From the cell containing the given text, extract its center point as [x, y] coordinate. 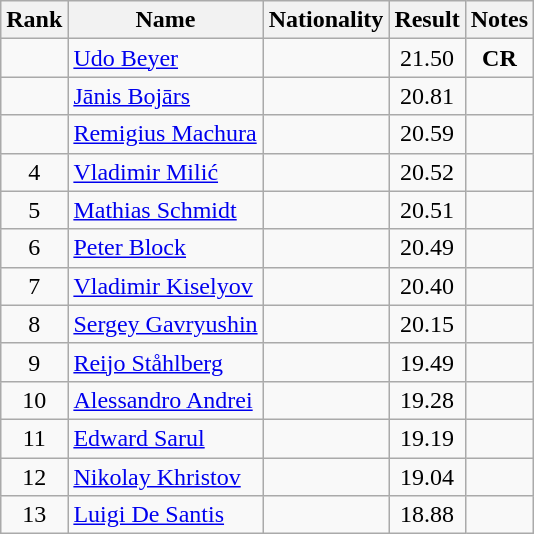
Rank [34, 20]
18.88 [427, 515]
11 [34, 438]
19.28 [427, 400]
Nikolay Khristov [166, 477]
6 [34, 248]
Notes [499, 20]
19.04 [427, 477]
20.59 [427, 134]
Remigius Machura [166, 134]
19.19 [427, 438]
Sergey Gavryushin [166, 324]
10 [34, 400]
20.40 [427, 286]
Alessandro Andrei [166, 400]
21.50 [427, 58]
CR [499, 58]
Nationality [326, 20]
20.81 [427, 96]
4 [34, 172]
8 [34, 324]
20.15 [427, 324]
Result [427, 20]
19.49 [427, 362]
Vladimir Milić [166, 172]
Vladimir Kiselyov [166, 286]
9 [34, 362]
7 [34, 286]
Luigi De Santis [166, 515]
20.52 [427, 172]
5 [34, 210]
20.51 [427, 210]
Udo Beyer [166, 58]
Reijo Ståhlberg [166, 362]
20.49 [427, 248]
12 [34, 477]
Mathias Schmidt [166, 210]
Edward Sarul [166, 438]
Jānis Bojārs [166, 96]
Name [166, 20]
Peter Block [166, 248]
13 [34, 515]
